For the text-containing cell, return its midpoint in (x, y) coordinate format. 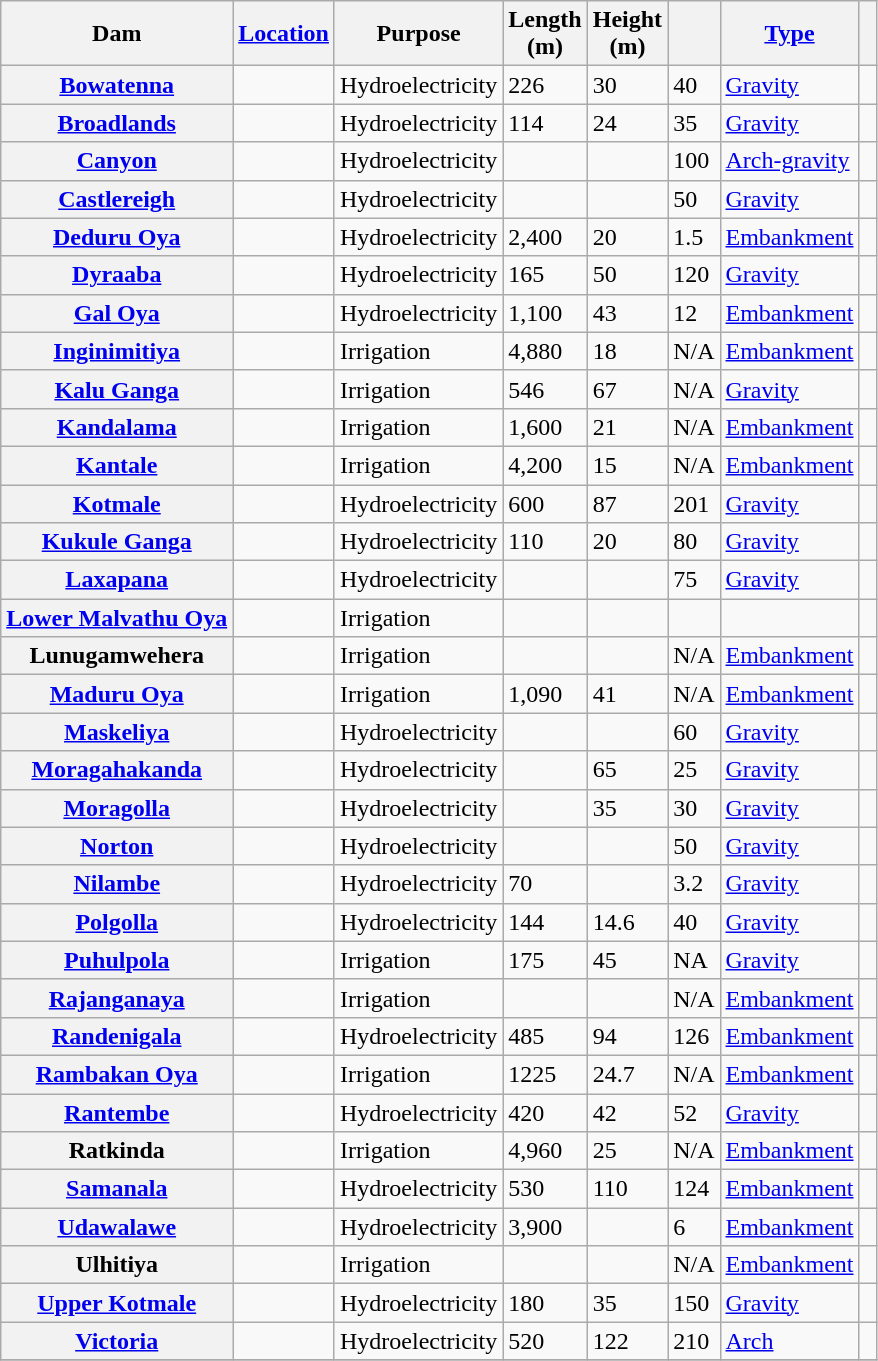
Type (790, 34)
14.6 (627, 922)
Kalu Ganga (117, 389)
Udawalawe (117, 1227)
122 (627, 1341)
Moragahakanda (117, 770)
75 (694, 580)
Dam (117, 34)
Canyon (117, 161)
600 (545, 503)
Polgolla (117, 922)
24 (627, 123)
3,900 (545, 1227)
Lower Malvathu Oya (117, 618)
18 (627, 351)
94 (627, 1036)
1225 (545, 1074)
210 (694, 1341)
Norton (117, 846)
Lunugamwehera (117, 656)
Dyraaba (117, 275)
80 (694, 542)
Moragolla (117, 808)
165 (545, 275)
67 (627, 389)
52 (694, 1113)
Purpose (418, 34)
Arch-gravity (790, 161)
87 (627, 503)
Kandalama (117, 427)
43 (627, 313)
Inginimitiya (117, 351)
65 (627, 770)
144 (545, 922)
Location (284, 34)
Bowatenna (117, 85)
485 (545, 1036)
Gal Oya (117, 313)
201 (694, 503)
Castlereigh (117, 199)
Kukule Ganga (117, 542)
Victoria (117, 1341)
Kantale (117, 465)
100 (694, 161)
Arch (790, 1341)
Length(m) (545, 34)
Rambakan Oya (117, 1074)
Maskeliya (117, 732)
175 (545, 960)
546 (545, 389)
530 (545, 1189)
21 (627, 427)
NA (694, 960)
Broadlands (117, 123)
Randenigala (117, 1036)
15 (627, 465)
6 (694, 1227)
3.2 (694, 884)
41 (627, 694)
2,400 (545, 237)
Upper Kotmale (117, 1303)
24.7 (627, 1074)
70 (545, 884)
Kotmale (117, 503)
150 (694, 1303)
1,090 (545, 694)
Height(m) (627, 34)
12 (694, 313)
520 (545, 1341)
180 (545, 1303)
4,960 (545, 1151)
4,880 (545, 351)
60 (694, 732)
114 (545, 123)
126 (694, 1036)
42 (627, 1113)
4,200 (545, 465)
120 (694, 275)
226 (545, 85)
Deduru Oya (117, 237)
45 (627, 960)
Puhulpola (117, 960)
Maduru Oya (117, 694)
Rantembe (117, 1113)
1,600 (545, 427)
Rajanganaya (117, 998)
1,100 (545, 313)
Nilambe (117, 884)
Ulhitiya (117, 1265)
124 (694, 1189)
Laxapana (117, 580)
1.5 (694, 237)
Ratkinda (117, 1151)
420 (545, 1113)
Samanala (117, 1189)
